From the cell containing the given text, extract its center point as [x, y] coordinate. 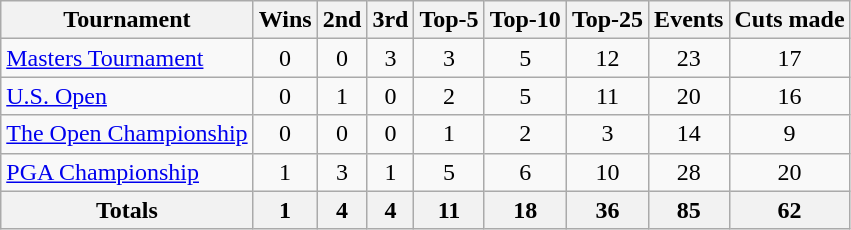
Masters Tournament [127, 58]
62 [790, 210]
3rd [390, 20]
PGA Championship [127, 172]
Top-10 [525, 20]
14 [689, 134]
2nd [342, 20]
Wins [285, 20]
12 [607, 58]
Top-5 [449, 20]
36 [607, 210]
18 [525, 210]
Tournament [127, 20]
The Open Championship [127, 134]
6 [525, 172]
Events [689, 20]
17 [790, 58]
10 [607, 172]
16 [790, 96]
Totals [127, 210]
Top-25 [607, 20]
85 [689, 210]
Cuts made [790, 20]
23 [689, 58]
28 [689, 172]
9 [790, 134]
U.S. Open [127, 96]
